Search for the cell housing the specified text and yield its [X, Y] center coordinate. 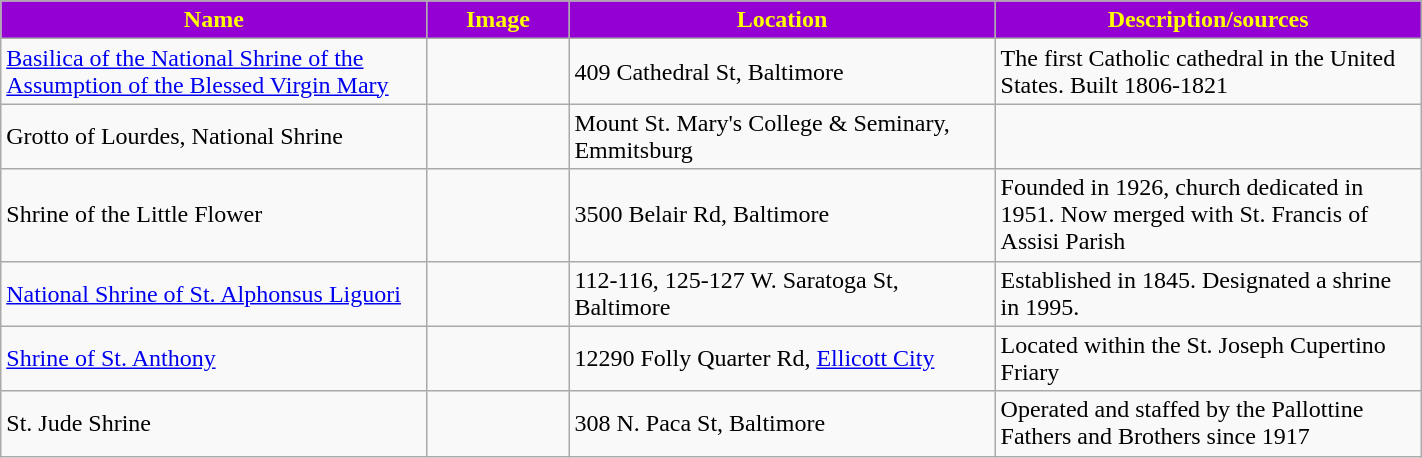
Operated and staffed by the Pallottine Fathers and Brothers since 1917 [1208, 424]
National Shrine of St. Alphonsus Liguori [214, 294]
Grotto of Lourdes, National Shrine [214, 136]
Established in 1845. Designated a shrine in 1995. [1208, 294]
Description/sources [1208, 20]
Image [498, 20]
Location [782, 20]
308 N. Paca St, Baltimore [782, 424]
Shrine of St. Anthony [214, 358]
3500 Belair Rd, Baltimore [782, 215]
12290 Folly Quarter Rd, Ellicott City [782, 358]
Basilica of the National Shrine of the Assumption of the Blessed Virgin Mary [214, 72]
The first Catholic cathedral in the United States. Built 1806-1821 [1208, 72]
Shrine of the Little Flower [214, 215]
Founded in 1926, church dedicated in 1951. Now merged with St. Francis of Assisi Parish [1208, 215]
Mount St. Mary's College & Seminary, Emmitsburg [782, 136]
112-116, 125-127 W. Saratoga St, Baltimore [782, 294]
409 Cathedral St, Baltimore [782, 72]
Located within the St. Joseph Cupertino Friary [1208, 358]
Name [214, 20]
St. Jude Shrine [214, 424]
